Capture the cell that displays the provided text and extract its [X, Y] central coordinate. 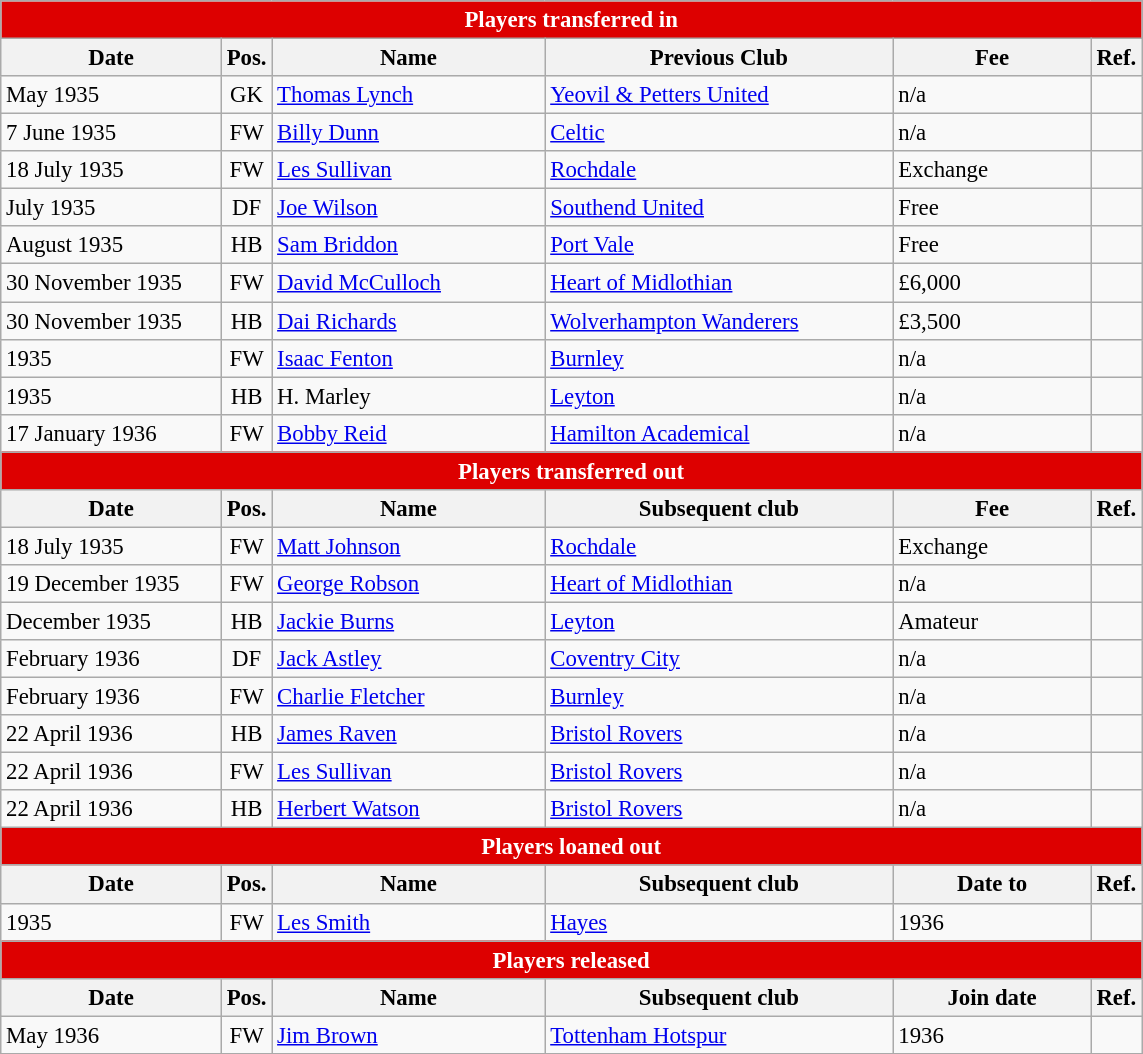
Join date [992, 997]
Isaac Fenton [408, 358]
Amateur [992, 621]
Bobby Reid [408, 433]
July 1935 [112, 208]
May 1935 [112, 95]
Jim Brown [408, 1035]
19 December 1935 [112, 584]
Wolverhampton Wanderers [719, 321]
Previous Club [719, 58]
Jackie Burns [408, 621]
17 January 1936 [112, 433]
George Robson [408, 584]
December 1935 [112, 621]
May 1936 [112, 1035]
Sam Briddon [408, 245]
Thomas Lynch [408, 95]
Coventry City [719, 659]
H. Marley [408, 396]
Players transferred out [572, 471]
Southend United [719, 208]
Port Vale [719, 245]
Matt Johnson [408, 546]
Les Smith [408, 922]
David McCulloch [408, 283]
Charlie Fletcher [408, 697]
Hamilton Academical [719, 433]
7 June 1935 [112, 133]
Joe Wilson [408, 208]
James Raven [408, 734]
Herbert Watson [408, 809]
£3,500 [992, 321]
Players transferred in [572, 20]
August 1935 [112, 245]
Celtic [719, 133]
£6,000 [992, 283]
Dai Richards [408, 321]
Players released [572, 960]
Billy Dunn [408, 133]
Jack Astley [408, 659]
Hayes [719, 922]
Tottenham Hotspur [719, 1035]
Yeovil & Petters United [719, 95]
GK [246, 95]
Date to [992, 885]
Players loaned out [572, 847]
